Scan for the cell matching the given text and deliver its [X, Y] coordinate at center. 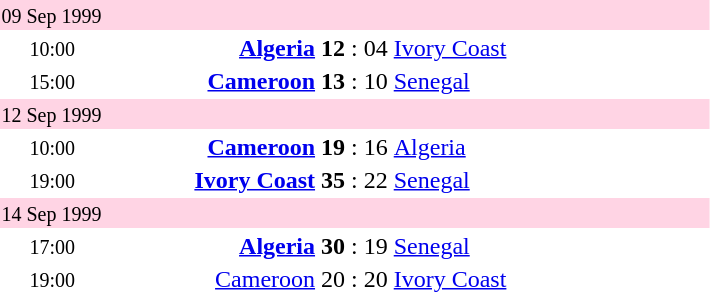
12 : 04 [355, 48]
19 : 16 [355, 147]
19:00 [52, 180]
12 Sep 1999 [354, 114]
30 : 19 [355, 246]
09 Sep 1999 [354, 15]
17:00 [52, 246]
35 : 22 [355, 180]
14 Sep 1999 [354, 213]
15:00 [52, 81]
13 : 10 [355, 81]
